Output the (X, Y) coordinate of the center of the cell containing the given text.  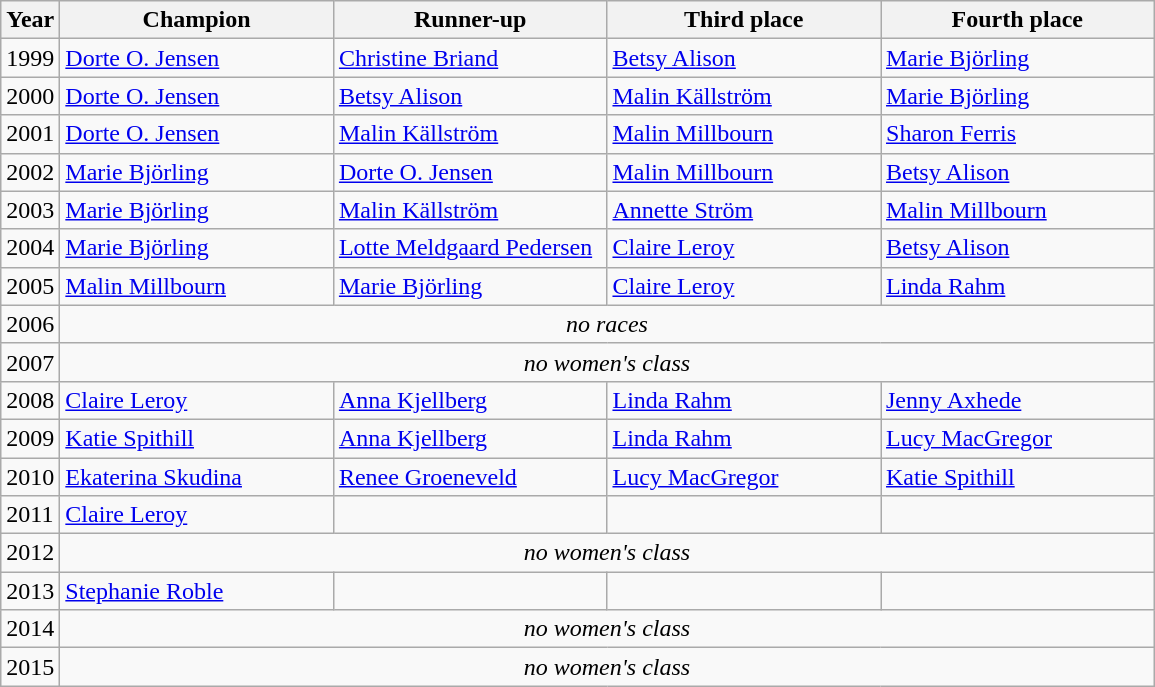
Champion (197, 20)
2004 (30, 248)
2015 (30, 667)
Renee Groeneveld (470, 477)
Jenny Axhede (1017, 400)
Christine Briand (470, 58)
2013 (30, 591)
Ekaterina Skudina (197, 477)
2009 (30, 438)
Third place (744, 20)
Sharon Ferris (1017, 134)
2002 (30, 172)
Fourth place (1017, 20)
no races (607, 324)
2005 (30, 286)
2011 (30, 515)
2001 (30, 134)
Stephanie Roble (197, 591)
1999 (30, 58)
Lotte Meldgaard Pedersen (470, 248)
Year (30, 20)
2014 (30, 629)
2006 (30, 324)
2008 (30, 400)
2012 (30, 553)
2003 (30, 210)
Annette Ström (744, 210)
2000 (30, 96)
2007 (30, 362)
2010 (30, 477)
Runner-up (470, 20)
